Determine the [x, y] coordinate at the center of the cell enclosing the given text.  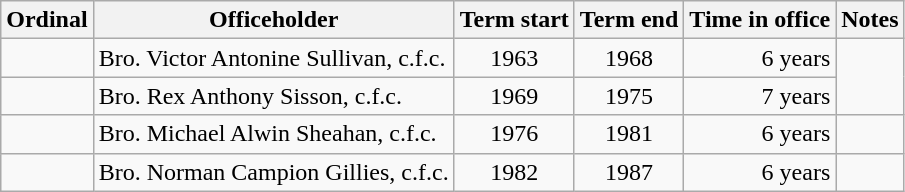
1975 [629, 96]
1969 [514, 96]
Term start [514, 20]
Bro. Rex Anthony Sisson, c.f.c. [274, 96]
1982 [514, 172]
Bro. Norman Campion Gillies, c.f.c. [274, 172]
Term end [629, 20]
1981 [629, 134]
Time in office [760, 20]
Ordinal [47, 20]
Bro. Victor Antonine Sullivan, c.f.c. [274, 58]
7 years [760, 96]
Bro. Michael Alwin Sheahan, c.f.c. [274, 134]
1963 [514, 58]
1968 [629, 58]
Officeholder [274, 20]
1987 [629, 172]
Notes [870, 20]
1976 [514, 134]
